Capture the cell that displays the provided text and extract its [x, y] central coordinate. 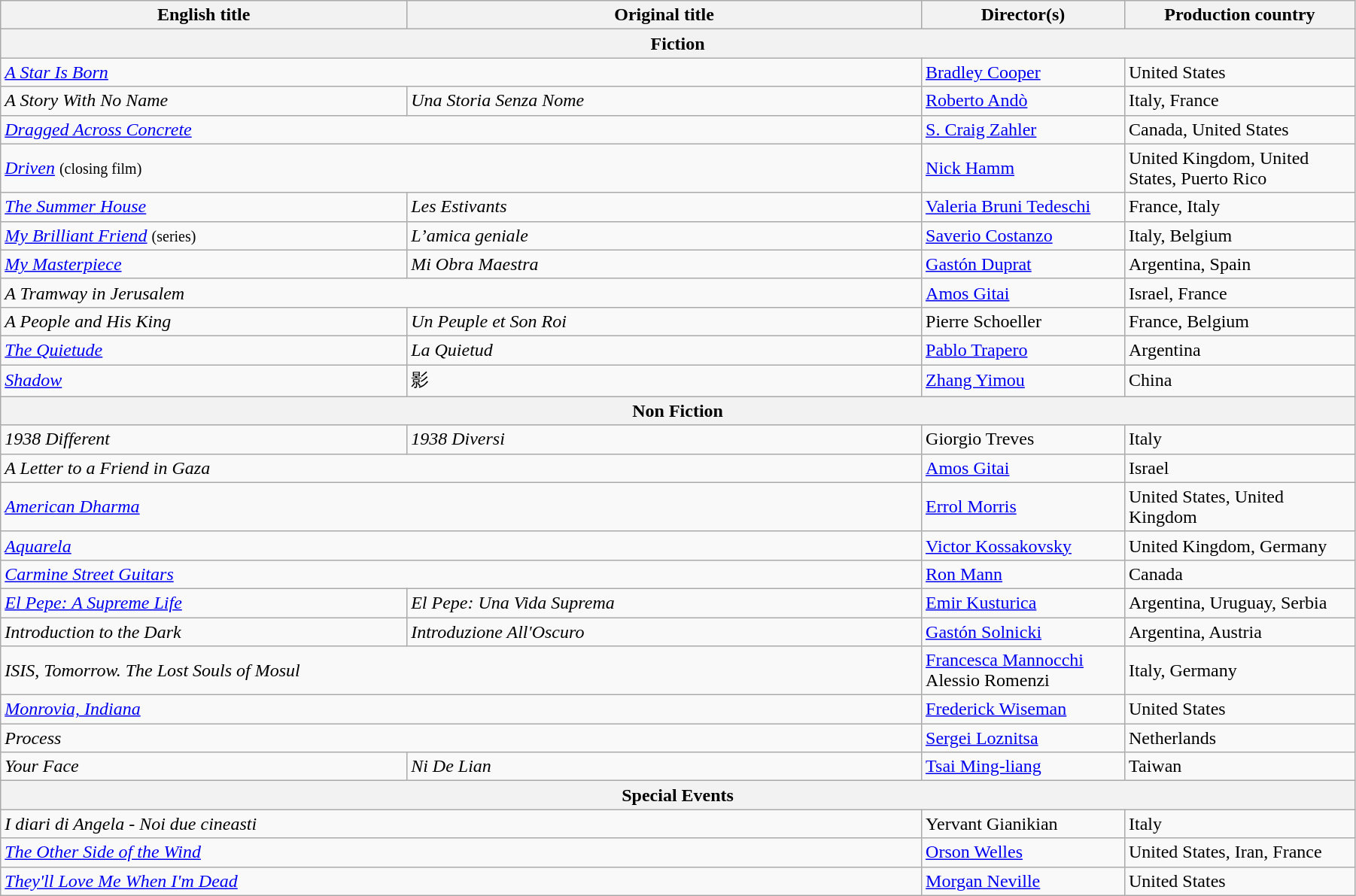
Pierre Schoeller [1023, 321]
Francesca MannocchiAlessio Romenzi [1023, 671]
The Other Side of the Wind [461, 852]
Aquarela [461, 545]
United States, United Kingdom [1239, 507]
Canada [1239, 574]
1938 Diversi [664, 439]
La Quietud [664, 350]
France, Italy [1239, 207]
Errol Morris [1023, 507]
Non Fiction [678, 411]
Italy, Belgium [1239, 235]
France, Belgium [1239, 321]
Israel [1239, 468]
Italy, France [1239, 101]
American Dharma [461, 507]
Netherlands [1239, 738]
Orson Welles [1023, 852]
Ni De Lian [664, 767]
Special Events [678, 795]
Introduzione All'Oscuro [664, 631]
I diari di Angela - Noi due cineasti [461, 824]
Argentina, Spain [1239, 264]
ISIS, Tomorrow. The Lost Souls of Mosul [461, 671]
Roberto Andò [1023, 101]
Introduction to the Dark [204, 631]
The Summer House [204, 207]
Tsai Ming-liang [1023, 767]
Dragged Across Concrete [461, 129]
United Kingdom, United States, Puerto Rico [1239, 169]
Les Estivants [664, 207]
Driven (closing film) [461, 169]
Emir Kusturica [1023, 603]
Israel, France [1239, 293]
My Brilliant Friend (series) [204, 235]
Argentina [1239, 350]
Yervant Gianikian [1023, 824]
A Letter to a Friend in Gaza [461, 468]
China [1239, 381]
Director(s) [1023, 15]
L’amica geniale [664, 235]
Ron Mann [1023, 574]
Shadow [204, 381]
影 [664, 381]
Gastón Duprat [1023, 264]
Un Peuple et Son Roi [664, 321]
Sergei Loznitsa [1023, 738]
Una Storia Senza Nome [664, 101]
Nick Hamm [1023, 169]
Valeria Bruni Tedeschi [1023, 207]
A Tramway in Jerusalem [461, 293]
Pablo Trapero [1023, 350]
English title [204, 15]
Argentina, Uruguay, Serbia [1239, 603]
Carmine Street Guitars [461, 574]
Mi Obra Maestra [664, 264]
Monrovia, Indiana [461, 709]
Original title [664, 15]
1938 Different [204, 439]
Your Face [204, 767]
Taiwan [1239, 767]
They'll Love Me When I'm Dead [461, 881]
Argentina, Austria [1239, 631]
The Quietude [204, 350]
Frederick Wiseman [1023, 709]
Process [461, 738]
Fiction [678, 44]
United States, Iran, France [1239, 852]
El Pepe: A Supreme Life [204, 603]
Giorgio Treves [1023, 439]
Gastón Solnicki [1023, 631]
Bradley Cooper [1023, 72]
United Kingdom, Germany [1239, 545]
Morgan Neville [1023, 881]
Production country [1239, 15]
A Story With No Name [204, 101]
A People and His King [204, 321]
Saverio Costanzo [1023, 235]
Canada, United States [1239, 129]
El Pepe: Una Vida Suprema [664, 603]
A Star Is Born [461, 72]
Italy, Germany [1239, 671]
Victor Kossakovsky [1023, 545]
My Masterpiece [204, 264]
S. Craig Zahler [1023, 129]
Zhang Yimou [1023, 381]
